Determine the (x, y) coordinate at the center of the cell enclosing the given text.  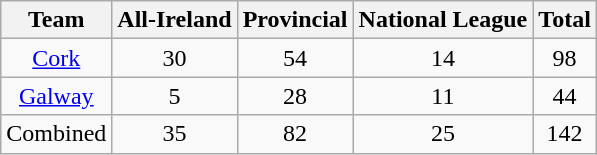
82 (295, 134)
National League (443, 20)
All-Ireland (174, 20)
Galway (56, 96)
14 (443, 58)
Combined (56, 134)
Cork (56, 58)
25 (443, 134)
Team (56, 20)
54 (295, 58)
Total (565, 20)
44 (565, 96)
5 (174, 96)
142 (565, 134)
30 (174, 58)
Provincial (295, 20)
11 (443, 96)
98 (565, 58)
35 (174, 134)
28 (295, 96)
